Find where the given text appears and provide that cell's center as (x, y) coordinate. 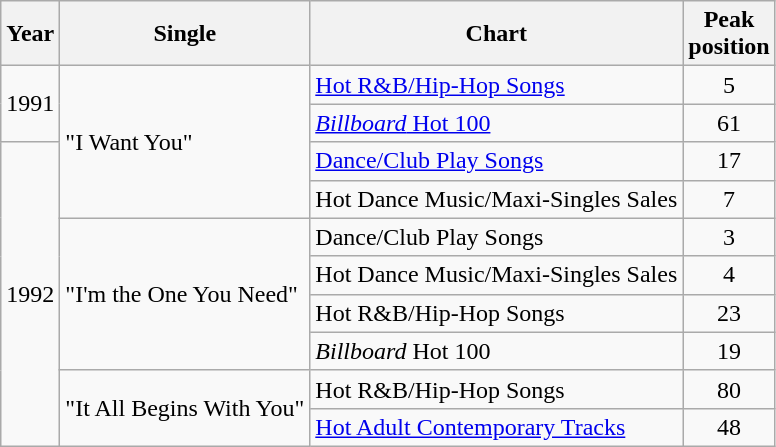
5 (729, 85)
3 (729, 237)
7 (729, 199)
1991 (30, 104)
Year (30, 34)
Chart (496, 34)
Hot Adult Contemporary Tracks (496, 427)
1992 (30, 294)
Single (185, 34)
61 (729, 123)
"I Want You" (185, 142)
"It All Begins With You" (185, 408)
80 (729, 389)
19 (729, 351)
48 (729, 427)
23 (729, 313)
4 (729, 275)
Peakposition (729, 34)
17 (729, 161)
"I'm the One You Need" (185, 294)
